Detect which cell encompasses the target text, then output its (x, y) center coordinate. 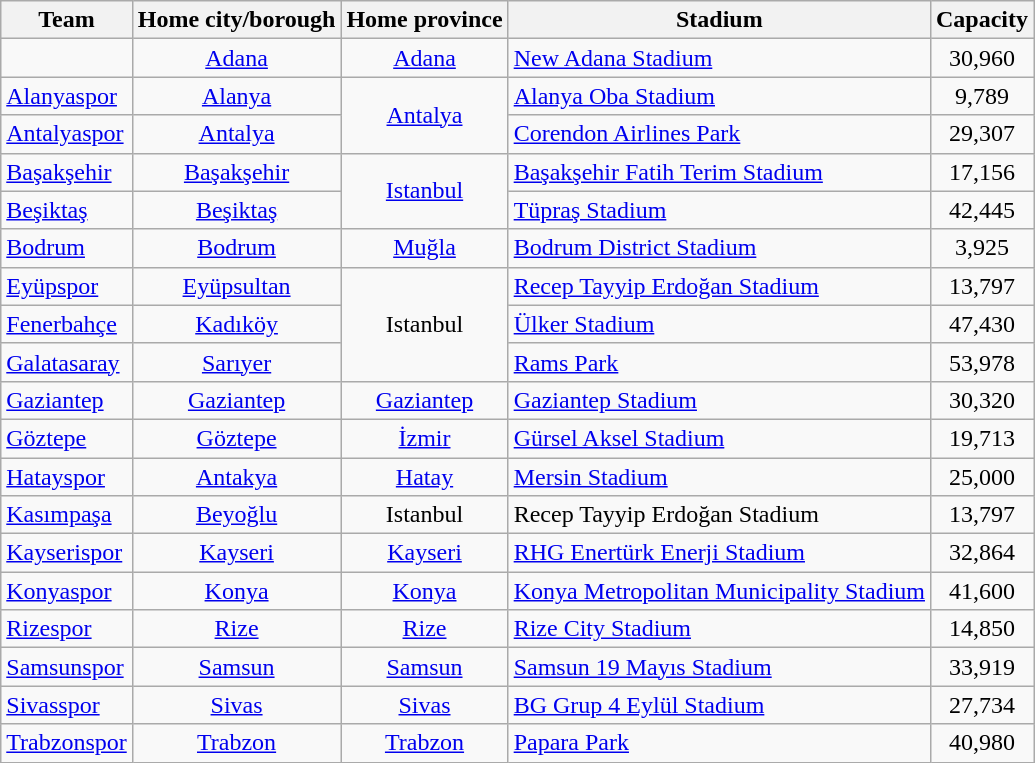
Kasımpaşa (67, 515)
Rize City Stadium (719, 629)
53,978 (982, 362)
Başakşehir Fatih Terim Stadium (719, 172)
Eyüpspor (67, 286)
Samsun 19 Mayıs Stadium (719, 667)
Samsunspor (67, 667)
Alanyaspor (67, 96)
17,156 (982, 172)
Kadıköy (236, 324)
Team (67, 20)
Konyaspor (67, 591)
47,430 (982, 324)
25,000 (982, 477)
33,919 (982, 667)
Galatasaray (67, 362)
BG Grup 4 Eylül Stadium (719, 705)
Stadium (719, 20)
19,713 (982, 438)
40,980 (982, 743)
Alanya Oba Stadium (719, 96)
New Adana Stadium (719, 58)
Papara Park (719, 743)
Gaziantep Stadium (719, 400)
42,445 (982, 210)
Tüpraş Stadium (719, 210)
Capacity (982, 20)
30,960 (982, 58)
30,320 (982, 400)
Konya Metropolitan Municipality Stadium (719, 591)
Sivasspor (67, 705)
3,925 (982, 248)
Antakya (236, 477)
Antalyaspor (67, 134)
9,789 (982, 96)
Alanya (236, 96)
27,734 (982, 705)
Hatay (424, 477)
Fenerbahçe (67, 324)
32,864 (982, 553)
41,600 (982, 591)
Home city/borough (236, 20)
Corendon Airlines Park (719, 134)
Sarıyer (236, 362)
Rams Park (719, 362)
Ülker Stadium (719, 324)
Bodrum District Stadium (719, 248)
29,307 (982, 134)
Eyüpsultan (236, 286)
Kayserispor (67, 553)
Muğla (424, 248)
Gürsel Aksel Stadium (719, 438)
14,850 (982, 629)
Hatayspor (67, 477)
RHG Enertürk Enerji Stadium (719, 553)
İzmir (424, 438)
Trabzonspor (67, 743)
Beyoğlu (236, 515)
Mersin Stadium (719, 477)
Rizespor (67, 629)
Home province (424, 20)
